Provide the [X, Y] coordinate of the cell's center where the given text is located.  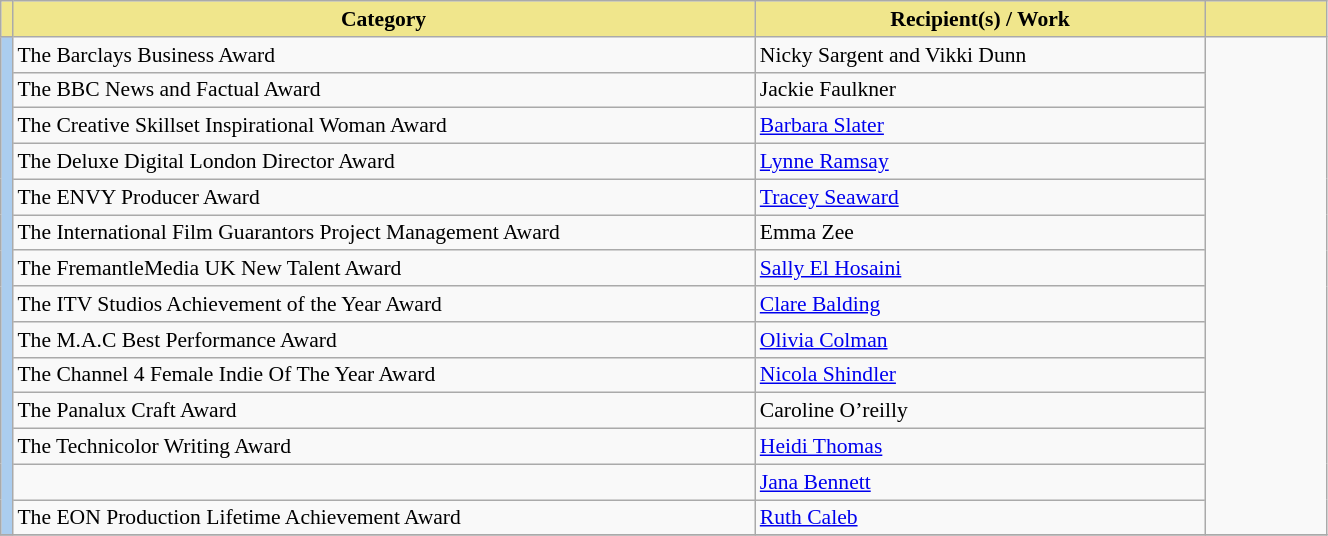
Jackie Faulkner [980, 90]
Heidi Thomas [980, 447]
Recipient(s) / Work [980, 19]
Ruth Caleb [980, 518]
The FremantleMedia UK New Talent Award [383, 269]
The Barclays Business Award [383, 55]
Sally El Hosaini [980, 269]
Barbara Slater [980, 126]
The International Film Guarantors Project Management Award [383, 233]
The Deluxe Digital London Director Award [383, 162]
Nicola Shindler [980, 375]
The Panalux Craft Award [383, 411]
Category [383, 19]
Olivia Colman [980, 340]
The EON Production Lifetime Achievement Award [383, 518]
The ITV Studios Achievement of the Year Award [383, 304]
Emma Zee [980, 233]
Nicky Sargent and Vikki Dunn [980, 55]
Caroline O’reilly [980, 411]
Clare Balding [980, 304]
The M.A.C Best Performance Award [383, 340]
The Channel 4 Female Indie Of The Year Award [383, 375]
The Technicolor Writing Award [383, 447]
The BBC News and Factual Award [383, 90]
Tracey Seaward [980, 197]
Jana Bennett [980, 482]
The Creative Skillset Inspirational Woman Award [383, 126]
The ENVY Producer Award [383, 197]
Lynne Ramsay [980, 162]
